Output the [x, y] coordinate of the center of the cell containing the given text.  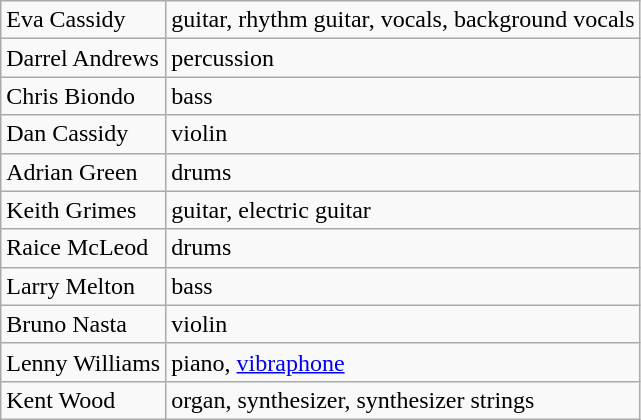
Keith Grimes [84, 210]
Larry Melton [84, 286]
Bruno Nasta [84, 324]
Kent Wood [84, 400]
Darrel Andrews [84, 58]
Lenny Williams [84, 362]
Eva Cassidy [84, 20]
organ, synthesizer, synthesizer strings [403, 400]
piano, vibraphone [403, 362]
Raice McLeod [84, 248]
Adrian Green [84, 172]
percussion [403, 58]
Dan Cassidy [84, 134]
Chris Biondo [84, 96]
guitar, rhythm guitar, vocals, background vocals [403, 20]
guitar, electric guitar [403, 210]
